Scan for the cell matching the given text and deliver its [x, y] coordinate at center. 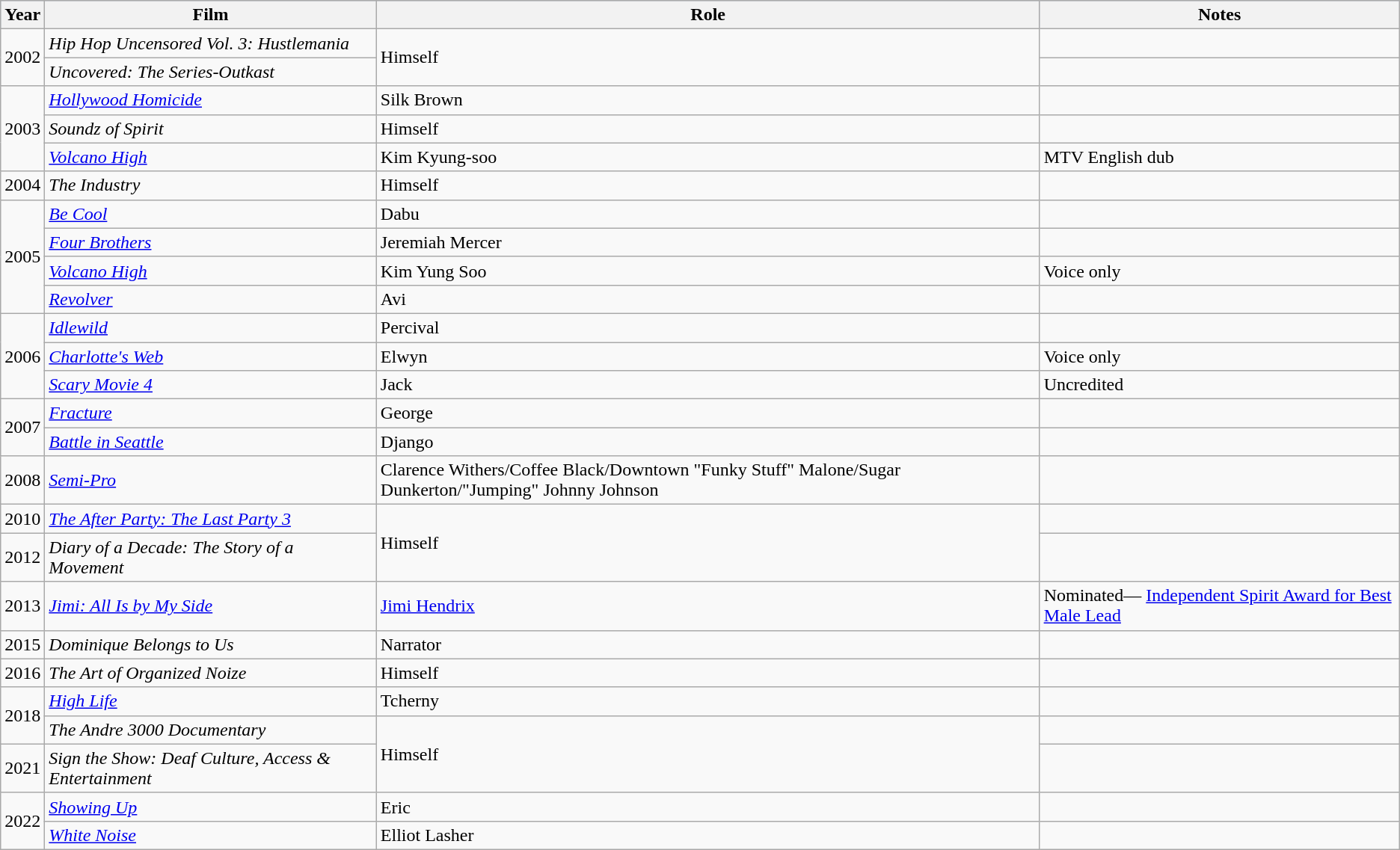
Silk Brown [707, 100]
Elwyn [707, 357]
Charlotte's Web [211, 357]
The Andre 3000 Documentary [211, 730]
2015 [22, 644]
2004 [22, 185]
The Art of Organized Noize [211, 673]
Jeremiah Mercer [707, 242]
Four Brothers [211, 242]
Hollywood Homicide [211, 100]
Uncovered: The Series-Outkast [211, 72]
Role [707, 15]
Narrator [707, 644]
Showing Up [211, 807]
Idlewild [211, 327]
2016 [22, 673]
2018 [22, 715]
Nominated— Independent Spirit Award for Best Male Lead [1219, 606]
Sign the Show: Deaf Culture, Access & Entertainment [211, 769]
2007 [22, 428]
2010 [22, 519]
Hip Hop Uncensored Vol. 3: Hustlemania [211, 43]
2013 [22, 606]
Soundz of Spirit [211, 129]
2021 [22, 769]
Uncredited [1219, 385]
Scary Movie 4 [211, 385]
2006 [22, 356]
MTV English dub [1219, 157]
White Noise [211, 835]
Clarence Withers/Coffee Black/Downtown "Funky Stuff" Malone/Sugar Dunkerton/"Jumping" Johnny Johnson [707, 480]
Jimi: All Is by My Side [211, 606]
Kim Yung Soo [707, 271]
The Industry [211, 185]
Kim Kyung-soo [707, 157]
Tcherny [707, 701]
George [707, 413]
The After Party: The Last Party 3 [211, 519]
2022 [22, 821]
Fracture [211, 413]
Avi [707, 299]
Diary of a Decade: The Story of a Movement [211, 558]
High Life [211, 701]
Eric [707, 807]
2003 [22, 129]
Dabu [707, 214]
Film [211, 15]
Django [707, 442]
Dominique Belongs to Us [211, 644]
Year [22, 15]
2012 [22, 558]
2008 [22, 480]
2005 [22, 256]
Jack [707, 385]
Revolver [211, 299]
Semi-Pro [211, 480]
Be Cool [211, 214]
Battle in Seattle [211, 442]
2002 [22, 58]
Percival [707, 327]
Notes [1219, 15]
Jimi Hendrix [707, 606]
Elliot Lasher [707, 835]
